Determine the [X, Y] coordinate at the center of the cell enclosing the given text.  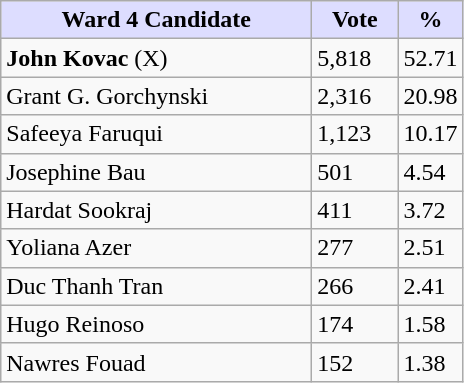
Nawres Fouad [156, 362]
Hugo Reinoso [156, 324]
Ward 4 Candidate [156, 20]
% [430, 20]
266 [355, 286]
3.72 [430, 210]
2.41 [430, 286]
501 [355, 172]
2,316 [355, 96]
1.58 [430, 324]
Vote [355, 20]
Duc Thanh Tran [156, 286]
1.38 [430, 362]
Safeeya Faruqui [156, 134]
Hardat Sookraj [156, 210]
174 [355, 324]
5,818 [355, 58]
20.98 [430, 96]
4.54 [430, 172]
152 [355, 362]
John Kovac (X) [156, 58]
10.17 [430, 134]
1,123 [355, 134]
277 [355, 248]
411 [355, 210]
Grant G. Gorchynski [156, 96]
Yoliana Azer [156, 248]
52.71 [430, 58]
2.51 [430, 248]
Josephine Bau [156, 172]
